Output the [x, y] coordinate of the center of the cell containing the given text.  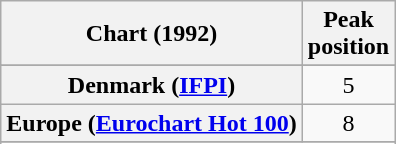
Peakposition [348, 34]
8 [348, 123]
Chart (1992) [152, 34]
Denmark (IFPI) [152, 85]
Europe (Eurochart Hot 100) [152, 123]
5 [348, 85]
